For the text-containing cell, return its midpoint in (x, y) coordinate format. 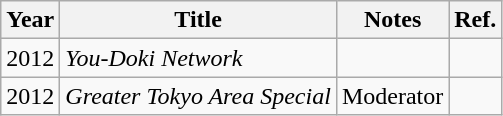
Title (198, 20)
Ref. (476, 20)
Moderator (392, 96)
You-Doki Network (198, 58)
Notes (392, 20)
Greater Tokyo Area Special (198, 96)
Year (30, 20)
